Search for the cell housing the specified text and yield its (X, Y) center coordinate. 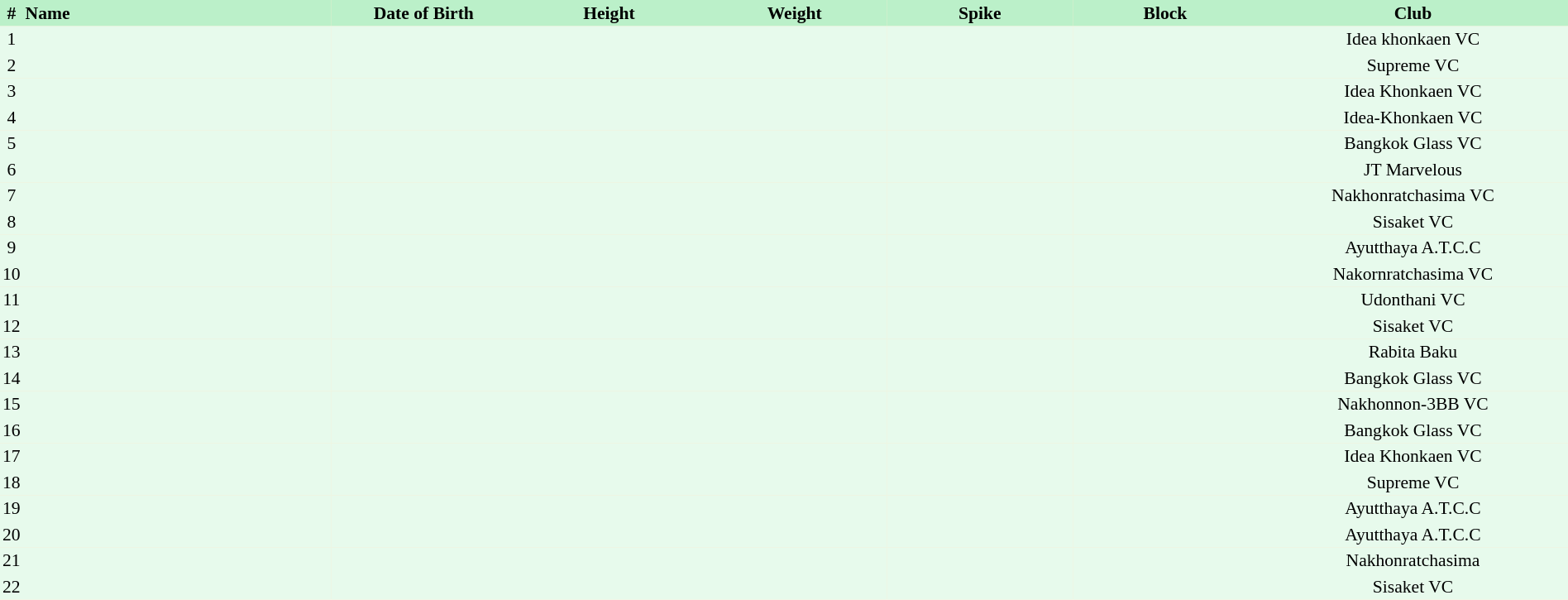
13 (12, 353)
Udonthani VC (1413, 300)
2 (12, 65)
12 (12, 326)
16 (12, 430)
17 (12, 457)
22 (12, 587)
Rabita Baku (1413, 353)
Nakhonnon-3BB VC (1413, 404)
Height (609, 13)
3 (12, 91)
Nakornratchasima VC (1413, 274)
Nakhonratchasima VC (1413, 195)
20 (12, 535)
18 (12, 482)
9 (12, 248)
Block (1165, 13)
19 (12, 508)
Club (1413, 13)
6 (12, 170)
21 (12, 561)
Weight (795, 13)
4 (12, 118)
15 (12, 404)
14 (12, 378)
Date of Birth (423, 13)
Idea-Khonkaen VC (1413, 118)
8 (12, 222)
# (12, 13)
7 (12, 195)
Name (177, 13)
JT Marvelous (1413, 170)
10 (12, 274)
5 (12, 144)
11 (12, 300)
Spike (980, 13)
Idea khonkaen VC (1413, 40)
1 (12, 40)
Nakhonratchasima (1413, 561)
